Return (x, y) of the center of cell containing provided text 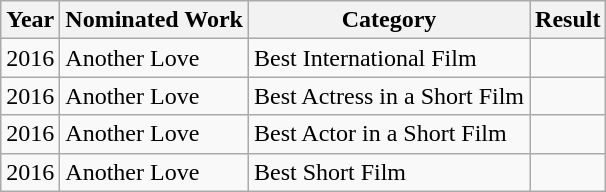
Year (30, 20)
Best Short Film (388, 172)
Best Actress in a Short Film (388, 96)
Category (388, 20)
Best Actor in a Short Film (388, 134)
Nominated Work (154, 20)
Result (568, 20)
Best International Film (388, 58)
